Determine the (x, y) coordinate at the center of the cell enclosing the given text.  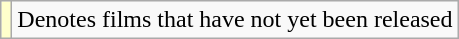
Denotes films that have not yet been released (235, 20)
